Search for the cell housing the specified text and yield its (x, y) center coordinate. 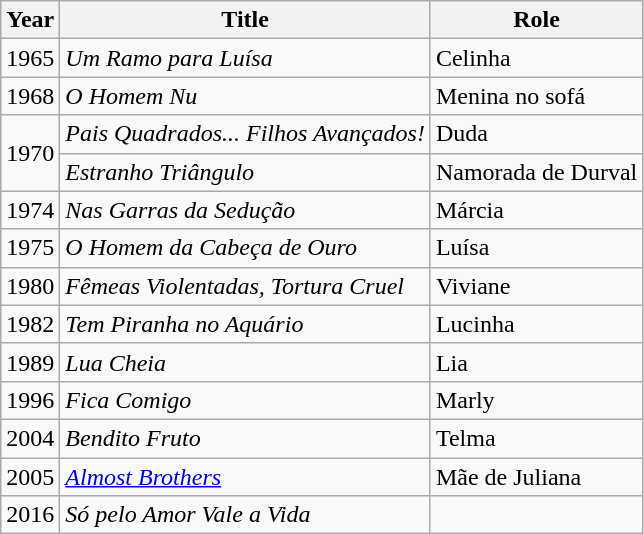
Estranho Triângulo (246, 172)
2016 (30, 515)
1965 (30, 58)
Fêmeas Violentadas, Tortura Cruel (246, 286)
Tem Piranha no Aquário (246, 324)
O Homem da Cabeça de Ouro (246, 248)
1975 (30, 248)
Márcia (536, 210)
Title (246, 20)
1974 (30, 210)
Nas Garras da Sedução (246, 210)
Viviane (536, 286)
Lia (536, 362)
Bendito Fruto (246, 438)
Lua Cheia (246, 362)
1989 (30, 362)
Year (30, 20)
Menina no sofá (536, 96)
Mãe de Juliana (536, 477)
Namorada de Durval (536, 172)
Duda (536, 134)
Luísa (536, 248)
1970 (30, 153)
Lucinha (536, 324)
Só pelo Amor Vale a Vida (246, 515)
Um Ramo para Luísa (246, 58)
Telma (536, 438)
2004 (30, 438)
1996 (30, 400)
1980 (30, 286)
Almost Brothers (246, 477)
O Homem Nu (246, 96)
Celinha (536, 58)
Fica Comigo (246, 400)
Marly (536, 400)
1982 (30, 324)
2005 (30, 477)
1968 (30, 96)
Pais Quadrados... Filhos Avançados! (246, 134)
Role (536, 20)
